Pinpoint the cell where the given text exists, returning its (x, y) midpoint coordinate. 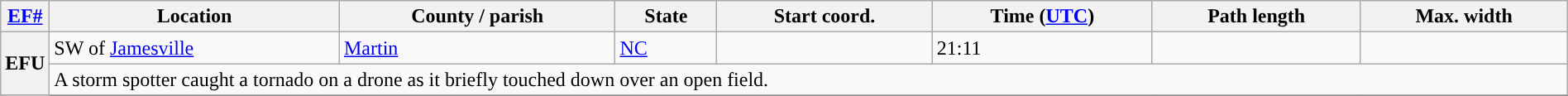
A storm spotter caught a tornado on a drone as it briefly touched down over an open field. (809, 79)
County / parish (476, 17)
Path length (1255, 17)
21:11 (1042, 48)
Location (195, 17)
Max. width (1464, 17)
SW of Jamesville (195, 48)
Martin (476, 48)
NC (667, 48)
Time (UTC) (1042, 17)
EF# (25, 17)
Start coord. (825, 17)
EFU (25, 64)
State (667, 17)
